Provide the (x, y) coordinate of the cell's center where the given text is located.  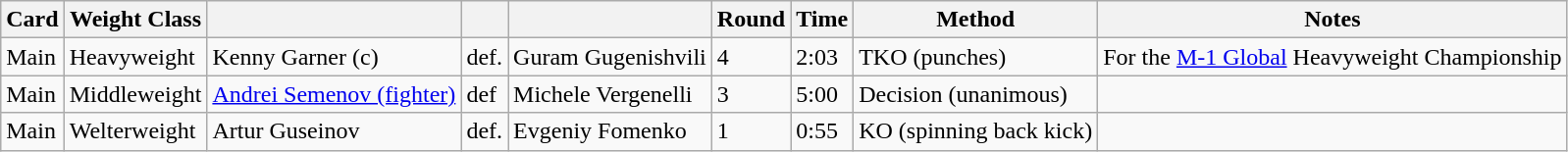
5:00 (822, 94)
Evgeniy Fomenko (610, 131)
Decision (unanimous) (975, 94)
Round (751, 20)
4 (751, 57)
Michele Vergenelli (610, 94)
def (485, 94)
2:03 (822, 57)
Heavyweight (135, 57)
Kenny Garner (c) (334, 57)
0:55 (822, 131)
TKO (punches) (975, 57)
Guram Gugenishvili (610, 57)
Welterweight (135, 131)
Method (975, 20)
Andrei Semenov (fighter) (334, 94)
Notes (1333, 20)
For the M-1 Global Heavyweight Championship (1333, 57)
Middleweight (135, 94)
Weight Class (135, 20)
3 (751, 94)
KO (spinning back kick) (975, 131)
Artur Guseinov (334, 131)
Time (822, 20)
1 (751, 131)
Card (32, 20)
